Extract the [x, y] coordinate from the center of the cell holding the provided text.  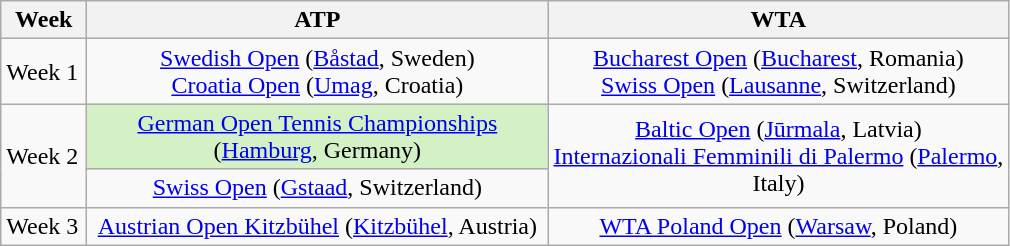
Swiss Open (Gstaad, Switzerland) [318, 188]
Week 3 [44, 226]
ATP [318, 20]
Bucharest Open (Bucharest, Romania)Swiss Open (Lausanne, Switzerland) [778, 72]
Week 1 [44, 72]
Week [44, 20]
WTA [778, 20]
Swedish Open (Båstad, Sweden)Croatia Open (Umag, Croatia) [318, 72]
German Open Tennis Championships (Hamburg, Germany) [318, 136]
WTA Poland Open (Warsaw, Poland) [778, 226]
Week 2 [44, 156]
Austrian Open Kitzbühel (Kitzbühel, Austria) [318, 226]
Baltic Open (Jūrmala, Latvia)Internazionali Femminili di Palermo (Palermo, Italy) [778, 156]
